From the cell containing the given text, extract its center point as (x, y) coordinate. 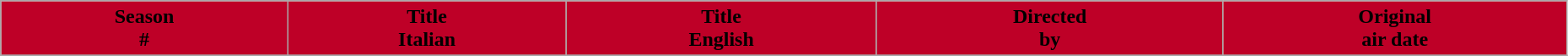
Directed by (1049, 29)
Title Italian (427, 29)
Title English (722, 29)
Season # (145, 29)
Original air date (1395, 29)
